For the text-containing cell, return its midpoint in (x, y) coordinate format. 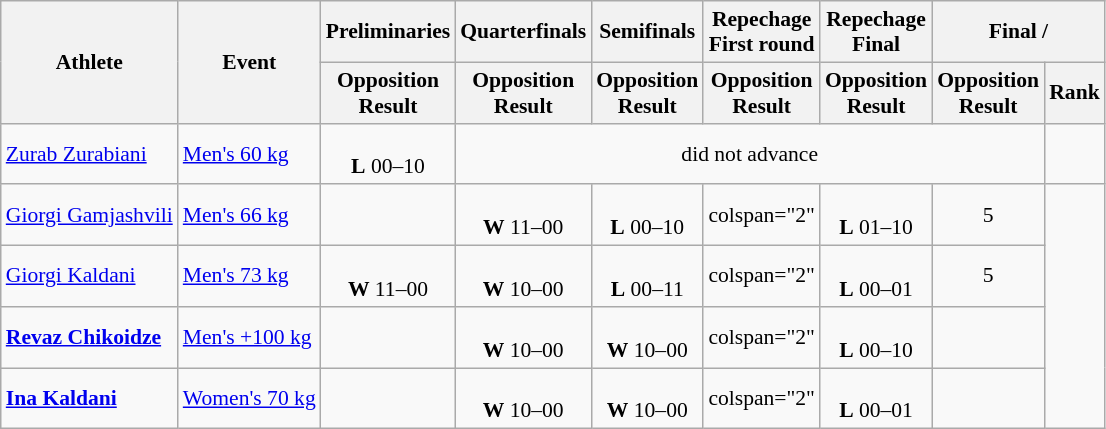
Men's 73 kg (250, 276)
L 01–10 (876, 216)
Revaz Chikoidze (90, 338)
Giorgi Kaldani (90, 276)
Ina Kaldani (90, 398)
Women's 70 kg (250, 398)
Event (250, 62)
L 00–11 (647, 276)
did not advance (750, 154)
Preliminaries (388, 32)
RepechageFirst round (762, 32)
Rank (1074, 92)
Semifinals (647, 32)
Giorgi Gamjashvili (90, 216)
Men's 60 kg (250, 154)
RepechageFinal (876, 32)
Men's 66 kg (250, 216)
Zurab Zurabiani (90, 154)
Quarterfinals (523, 32)
Men's +100 kg (250, 338)
Athlete (90, 62)
Final / (1018, 32)
